Determine the (X, Y) coordinate at the center of the cell enclosing the given text.  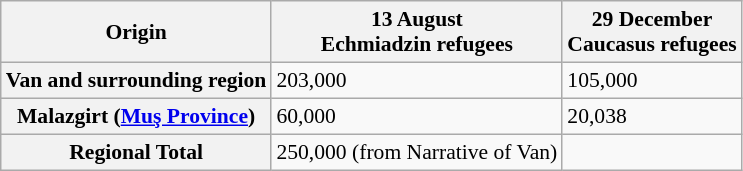
203,000 (416, 81)
Van and surrounding region (136, 81)
Origin (136, 32)
105,000 (652, 81)
Malazgirt (Muş Province) (136, 117)
60,000 (416, 117)
13 August Echmiadzin refugees (416, 32)
Regional Total (136, 153)
29 December Caucasus refugees (652, 32)
20,038 (652, 117)
250,000 (from Narrative of Van) (416, 153)
